Return the [X, Y] coordinate for the center point of the cell that contains the specified text.  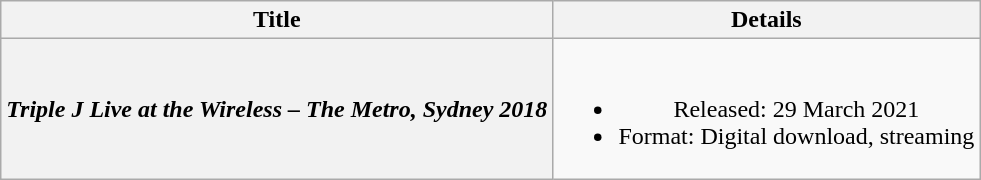
Triple J Live at the Wireless – The Metro, Sydney 2018 [277, 109]
Details [766, 20]
Title [277, 20]
Released: 29 March 2021Format: Digital download, streaming [766, 109]
